Pinpoint the cell where the given text exists, returning its [x, y] midpoint coordinate. 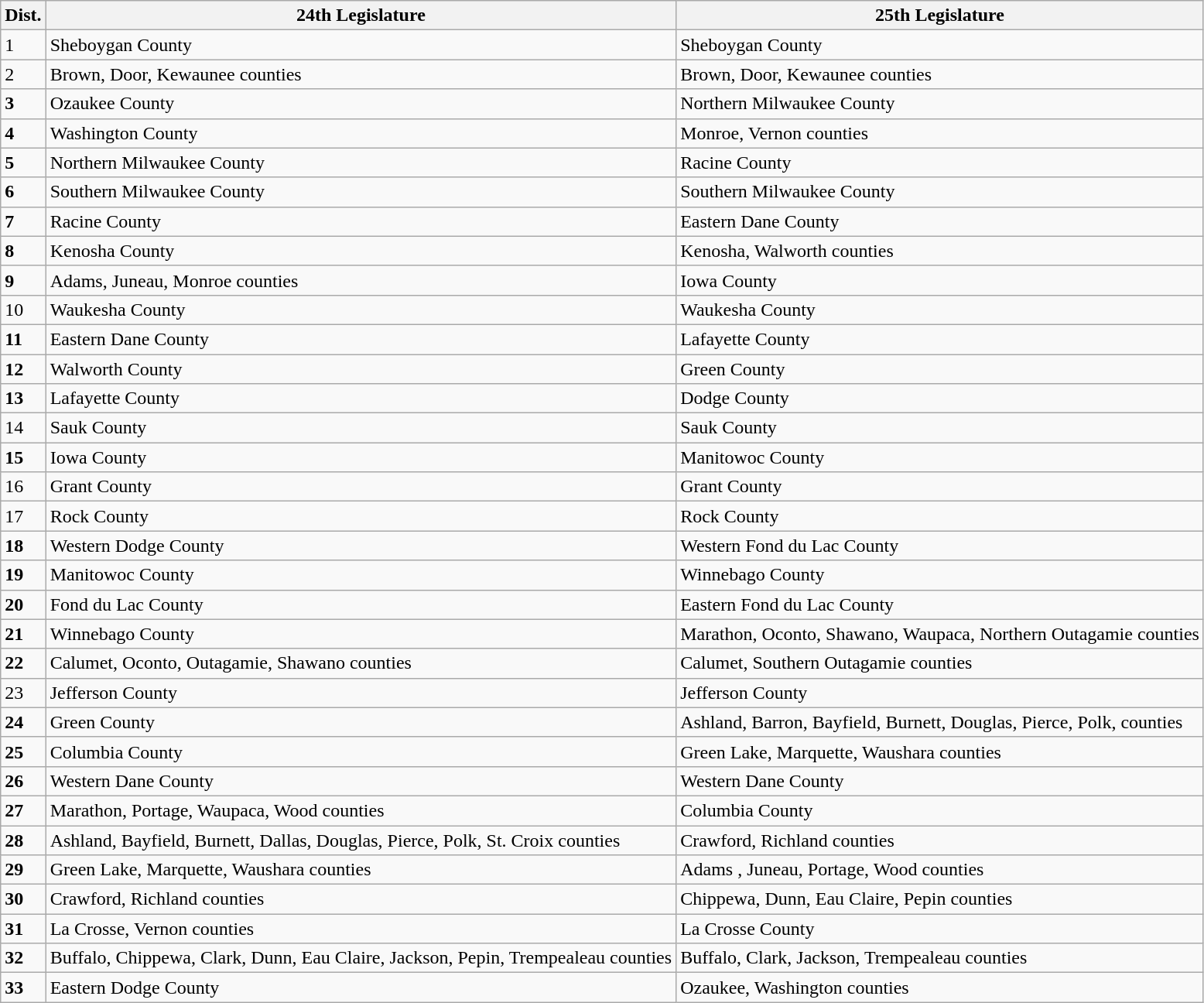
32 [23, 958]
Eastern Dodge County [361, 988]
Marathon, Portage, Waupaca, Wood counties [361, 810]
Buffalo, Chippewa, Clark, Dunn, Eau Claire, Jackson, Pepin, Trempealeau counties [361, 958]
La Crosse, Vernon counties [361, 929]
Calumet, Oconto, Outagamie, Shawano counties [361, 663]
10 [23, 310]
4 [23, 133]
Fond du Lac County [361, 604]
Chippewa, Dunn, Eau Claire, Pepin counties [940, 899]
Dodge County [940, 399]
1 [23, 45]
Western Fond du Lac County [940, 546]
Dist. [23, 15]
28 [23, 840]
24th Legislature [361, 15]
La Crosse County [940, 929]
33 [23, 988]
27 [23, 810]
14 [23, 428]
Kenosha County [361, 251]
25 [23, 751]
7 [23, 221]
8 [23, 251]
2 [23, 74]
5 [23, 163]
Ashland, Bayfield, Burnett, Dallas, Douglas, Pierce, Polk, St. Croix counties [361, 840]
Ozaukee, Washington counties [940, 988]
Eastern Fond du Lac County [940, 604]
25th Legislature [940, 15]
Adams , Juneau, Portage, Wood counties [940, 870]
19 [23, 575]
30 [23, 899]
Calumet, Southern Outagamie counties [940, 663]
20 [23, 604]
9 [23, 280]
29 [23, 870]
15 [23, 457]
11 [23, 339]
Washington County [361, 133]
Monroe, Vernon counties [940, 133]
Kenosha, Walworth counties [940, 251]
Western Dodge County [361, 546]
24 [23, 722]
Adams, Juneau, Monroe counties [361, 280]
Ozaukee County [361, 104]
17 [23, 516]
31 [23, 929]
18 [23, 546]
13 [23, 399]
12 [23, 369]
23 [23, 693]
21 [23, 634]
3 [23, 104]
6 [23, 192]
Buffalo, Clark, Jackson, Trempealeau counties [940, 958]
16 [23, 487]
Marathon, Oconto, Shawano, Waupaca, Northern Outagamie counties [940, 634]
26 [23, 781]
Walworth County [361, 369]
Ashland, Barron, Bayfield, Burnett, Douglas, Pierce, Polk, counties [940, 722]
22 [23, 663]
